Extract the [X, Y] coordinate from the center of the cell holding the provided text.  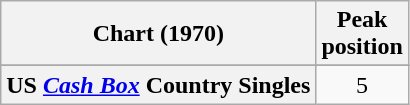
Peakposition [362, 34]
5 [362, 85]
US Cash Box Country Singles [158, 85]
Chart (1970) [158, 34]
